Pinpoint the cell where the given text exists, returning its (x, y) midpoint coordinate. 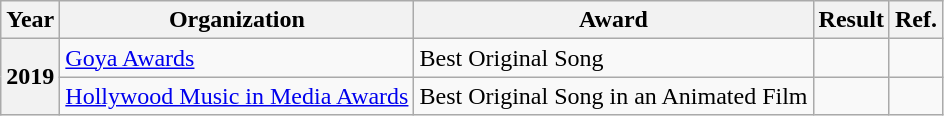
Year (30, 20)
2019 (30, 77)
Best Original Song in an Animated Film (614, 96)
Organization (237, 20)
Hollywood Music in Media Awards (237, 96)
Award (614, 20)
Best Original Song (614, 58)
Result (851, 20)
Ref. (916, 20)
Goya Awards (237, 58)
